Capture the cell that displays the provided text and extract its (X, Y) central coordinate. 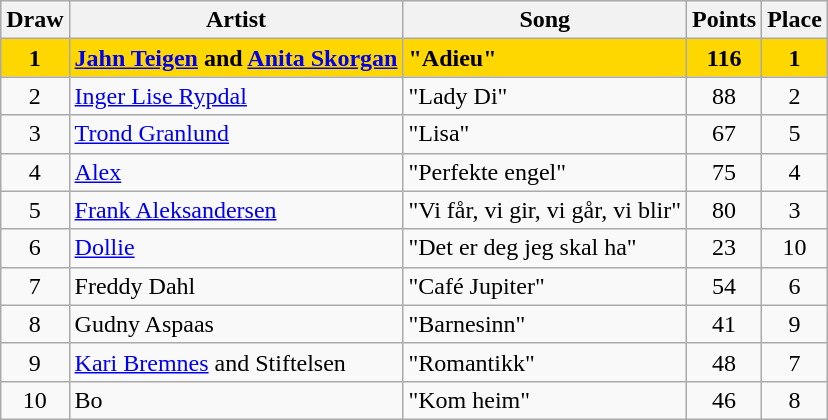
41 (724, 324)
"Lisa" (545, 134)
"Barnesinn" (545, 324)
23 (724, 248)
Trond Granlund (236, 134)
"Vi får, vi gir, vi går, vi blir" (545, 210)
75 (724, 172)
Artist (236, 20)
Freddy Dahl (236, 286)
"Café Jupiter" (545, 286)
"Romantikk" (545, 362)
Bo (236, 400)
"Perfekte engel" (545, 172)
Draw (35, 20)
Frank Aleksandersen (236, 210)
80 (724, 210)
Kari Bremnes and Stiftelsen (236, 362)
46 (724, 400)
Gudny Aspaas (236, 324)
"Adieu" (545, 58)
54 (724, 286)
Dollie (236, 248)
48 (724, 362)
Jahn Teigen and Anita Skorgan (236, 58)
"Lady Di" (545, 96)
116 (724, 58)
Song (545, 20)
67 (724, 134)
Alex (236, 172)
"Det er deg jeg skal ha" (545, 248)
Inger Lise Rypdal (236, 96)
Points (724, 20)
"Kom heim" (545, 400)
Place (795, 20)
88 (724, 96)
